Provide the [X, Y] coordinate of the cell's center where the given text is located.  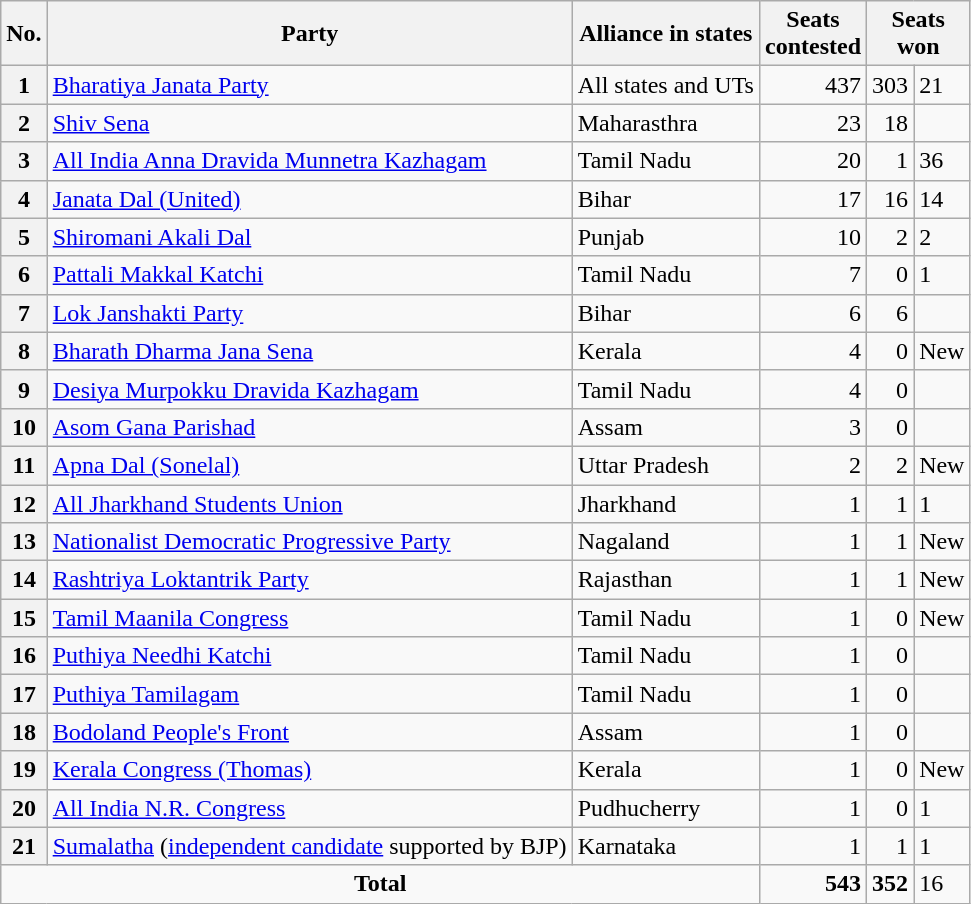
All Jharkhand Students Union [310, 503]
Nationalist Democratic Progressive Party [310, 542]
Maharasthra [666, 123]
Kerala Congress (Thomas) [310, 770]
13 [24, 542]
Desiya Murpokku Dravida Kazhagam [310, 389]
Tamil Maanila Congress [310, 618]
Janata Dal (United) [310, 199]
352 [890, 884]
Punjab [666, 237]
Shiromani Akali Dal [310, 237]
Alliance in states [666, 34]
Total [380, 884]
Lok Janshakti Party [310, 313]
No. [24, 34]
437 [812, 85]
All states and UTs [666, 85]
Uttar Pradesh [666, 465]
15 [24, 618]
All India Anna Dravida Munnetra Kazhagam [310, 161]
543 [812, 884]
36 [942, 161]
8 [24, 351]
23 [812, 123]
Bharath Dharma Jana Sena [310, 351]
Asom Gana Parishad [310, 427]
All India N.R. Congress [310, 808]
Shiv Sena [310, 123]
Sumalatha (independent candidate supported by BJP) [310, 846]
19 [24, 770]
Seats won [918, 34]
Apna Dal (Sonelal) [310, 465]
Pattali Makkal Katchi [310, 275]
Party [310, 34]
Rajasthan [666, 580]
12 [24, 503]
Puthiya Tamilagam [310, 694]
Karnataka [666, 846]
Rashtriya Loktantrik Party [310, 580]
11 [24, 465]
303 [890, 85]
Nagaland [666, 542]
9 [24, 389]
Seats contested [812, 34]
Puthiya Needhi Katchi [310, 656]
5 [24, 237]
Pudhucherry [666, 808]
Bharatiya Janata Party [310, 85]
Bodoland People's Front [310, 732]
Jharkhand [666, 503]
